Provide the (x, y) coordinate of the cell's center where the given text is located.  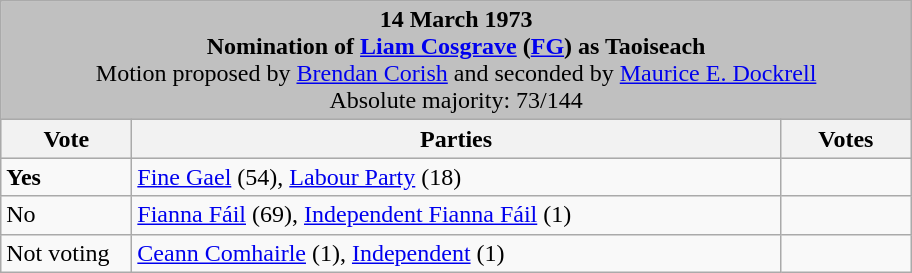
Fianna Fáil (69), Independent Fianna Fáil (1) (456, 215)
Ceann Comhairle (1), Independent (1) (456, 253)
Vote (66, 139)
Not voting (66, 253)
Parties (456, 139)
Fine Gael (54), Labour Party (18) (456, 177)
Yes (66, 177)
Votes (846, 139)
No (66, 215)
